Provide the [x, y] coordinate of the cell's center where the given text is located.  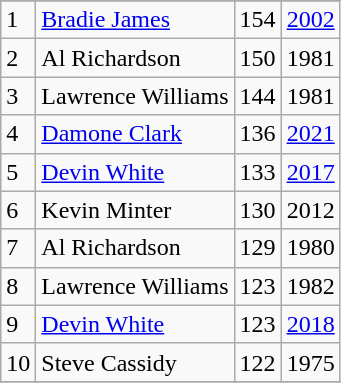
1980 [310, 248]
1 [18, 20]
5 [18, 172]
9 [18, 324]
Steve Cassidy [135, 362]
Damone Clark [135, 134]
2 [18, 58]
122 [258, 362]
Kevin Minter [135, 210]
2018 [310, 324]
154 [258, 20]
4 [18, 134]
133 [258, 172]
2012 [310, 210]
2002 [310, 20]
129 [258, 248]
Bradie James [135, 20]
144 [258, 96]
3 [18, 96]
1975 [310, 362]
7 [18, 248]
136 [258, 134]
2017 [310, 172]
10 [18, 362]
1982 [310, 286]
130 [258, 210]
150 [258, 58]
8 [18, 286]
2021 [310, 134]
6 [18, 210]
